Extract the [x, y] coordinate from the center of the cell holding the provided text.  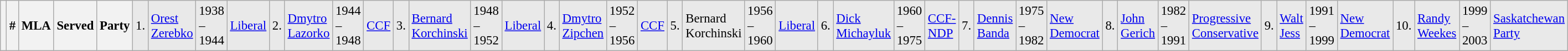
8. [1110, 26]
1999 – 2003 [1475, 26]
Dennis Banda [994, 26]
John Gerich [1138, 26]
1. [141, 26]
1956 – 1960 [760, 26]
Dmytro Lazorko [309, 26]
1982 – 1991 [1173, 26]
Party [115, 26]
1975 – 1982 [1031, 26]
2. [277, 26]
# [12, 26]
10. [1404, 26]
1952 – 1956 [622, 26]
1948 – 1952 [486, 26]
1938 – 1944 [212, 26]
Dick Michayluk [864, 26]
4. [552, 26]
1944 – 1948 [348, 26]
CCF-NDP [942, 26]
6. [826, 26]
Progressive Conservative [1226, 26]
1991 – 1999 [1322, 26]
9. [1269, 26]
Dmytro Zipchen [582, 26]
3. [401, 26]
Walt Jess [1291, 26]
Served [75, 26]
5. [675, 26]
Randy Weekes [1437, 26]
7. [967, 26]
MLA [36, 26]
Saskatchewan Party [1529, 26]
Orest Zerebko [172, 26]
1960 – 1975 [909, 26]
